Return the (X, Y) coordinate for the center point of the cell that contains the specified text.  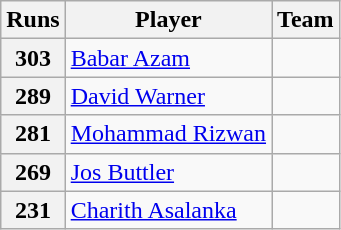
Jos Buttler (168, 172)
David Warner (168, 96)
Mohammad Rizwan (168, 134)
281 (33, 134)
Team (306, 20)
Babar Azam (168, 58)
303 (33, 58)
269 (33, 172)
231 (33, 210)
Player (168, 20)
Charith Asalanka (168, 210)
Runs (33, 20)
289 (33, 96)
